Return [x, y] of the center of cell containing provided text 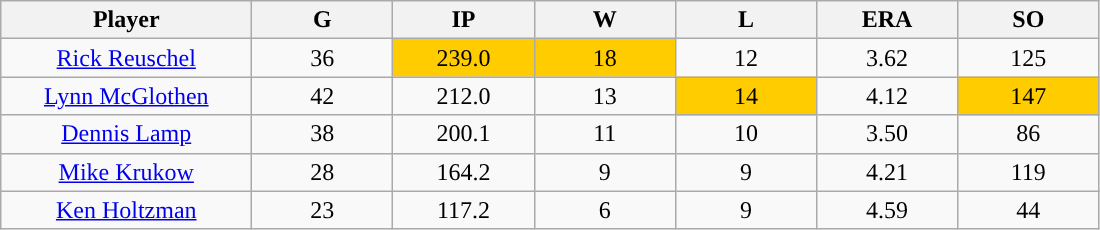
36 [322, 58]
147 [1028, 96]
42 [322, 96]
4.59 [886, 210]
3.50 [886, 134]
4.21 [886, 172]
Rick Reuschel [126, 58]
10 [746, 134]
125 [1028, 58]
239.0 [464, 58]
IP [464, 20]
11 [604, 134]
4.12 [886, 96]
3.62 [886, 58]
119 [1028, 172]
200.1 [464, 134]
28 [322, 172]
Dennis Lamp [126, 134]
Lynn McGlothen [126, 96]
W [604, 20]
212.0 [464, 96]
Mike Krukow [126, 172]
SO [1028, 20]
ERA [886, 20]
44 [1028, 210]
86 [1028, 134]
12 [746, 58]
23 [322, 210]
L [746, 20]
G [322, 20]
6 [604, 210]
18 [604, 58]
117.2 [464, 210]
Player [126, 20]
14 [746, 96]
Ken Holtzman [126, 210]
164.2 [464, 172]
38 [322, 134]
13 [604, 96]
